Search for the cell housing the specified text and yield its [x, y] center coordinate. 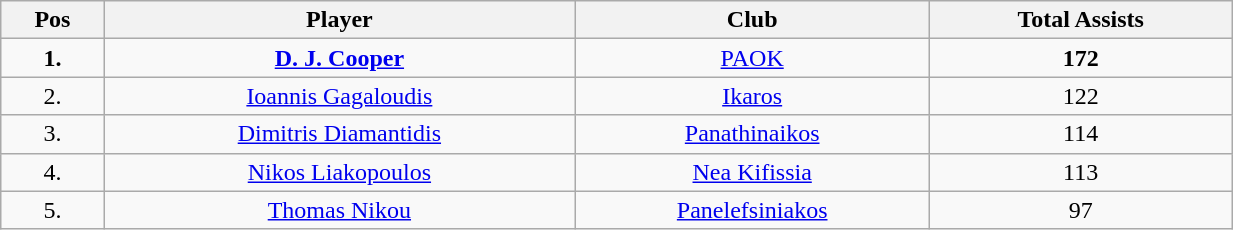
113 [1081, 172]
97 [1081, 210]
4. [52, 172]
2. [52, 96]
Panelefsiniakos [752, 210]
114 [1081, 134]
1. [52, 58]
Player [340, 20]
122 [1081, 96]
5. [52, 210]
PAOK [752, 58]
Panathinaikos [752, 134]
Club [752, 20]
Thomas Nikou [340, 210]
Ikaros [752, 96]
Pos [52, 20]
Nea Kifissia [752, 172]
3. [52, 134]
D. J. Cooper [340, 58]
Ioannis Gagaloudis [340, 96]
172 [1081, 58]
Dimitris Diamantidis [340, 134]
Nikos Liakopoulos [340, 172]
Total Assists [1081, 20]
